Identify which cell holds the provided text, then report its [x, y] central coordinate. 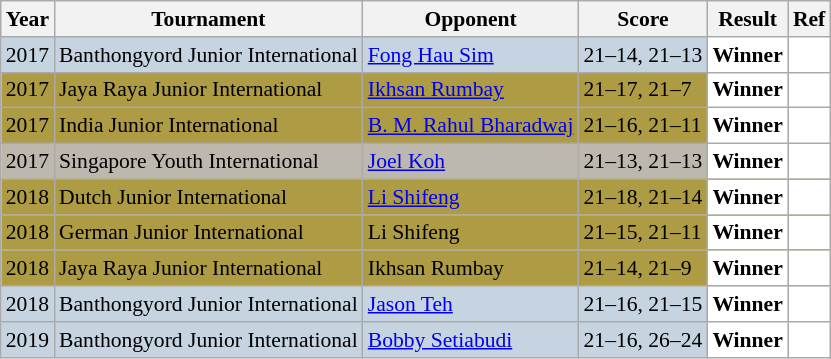
Dutch Junior International [208, 197]
Score [642, 19]
21–16, 21–11 [642, 126]
Bobby Setiabudi [471, 340]
21–18, 21–14 [642, 197]
21–15, 21–11 [642, 233]
Year [28, 19]
21–14, 21–13 [642, 55]
Singapore Youth International [208, 162]
Ref [809, 19]
Jason Teh [471, 304]
21–16, 21–15 [642, 304]
2019 [28, 340]
21–14, 21–9 [642, 269]
German Junior International [208, 233]
B. M. Rahul Bharadwaj [471, 126]
21–16, 26–24 [642, 340]
Opponent [471, 19]
India Junior International [208, 126]
21–17, 21–7 [642, 90]
Joel Koh [471, 162]
Fong Hau Sim [471, 55]
21–13, 21–13 [642, 162]
Tournament [208, 19]
Result [748, 19]
